Scan for the cell matching the given text and deliver its [x, y] coordinate at center. 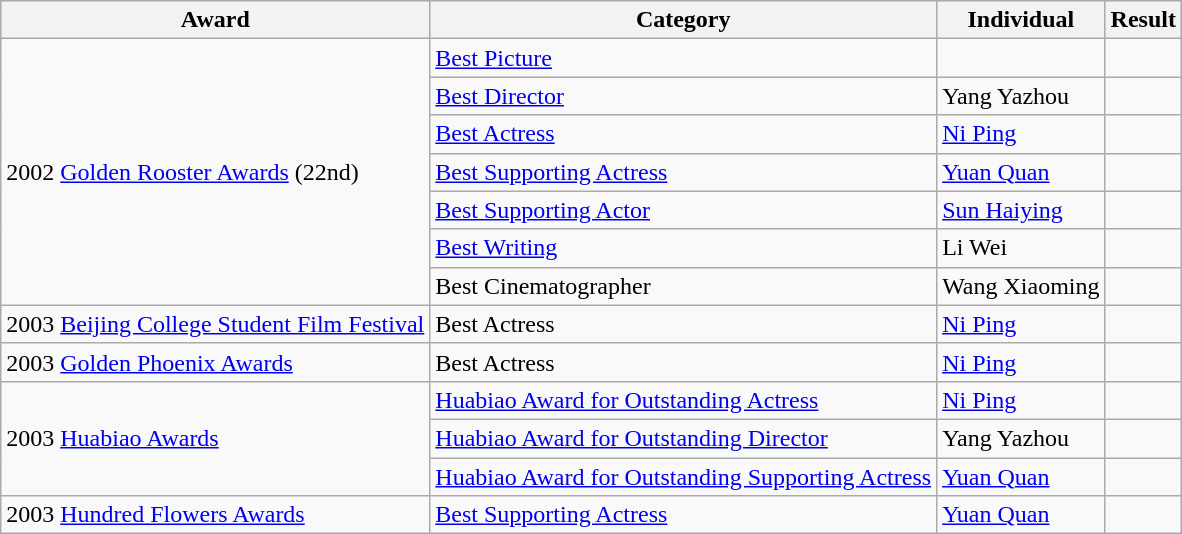
Huabiao Award for Outstanding Director [684, 438]
Wang Xiaoming [1021, 286]
2003 Huabiao Awards [216, 438]
Huabiao Award for Outstanding Actress [684, 400]
2003 Golden Phoenix Awards [216, 362]
Sun Haiying [1021, 210]
Best Writing [684, 248]
Best Cinematographer [684, 286]
2002 Golden Rooster Awards (22nd) [216, 172]
Result [1143, 20]
Best Picture [684, 58]
2003 Beijing College Student Film Festival [216, 324]
Best Director [684, 96]
Category [684, 20]
Li Wei [1021, 248]
Award [216, 20]
Best Supporting Actor [684, 210]
Individual [1021, 20]
Huabiao Award for Outstanding Supporting Actress [684, 477]
2003 Hundred Flowers Awards [216, 515]
